From the cell containing the given text, extract its center point as [x, y] coordinate. 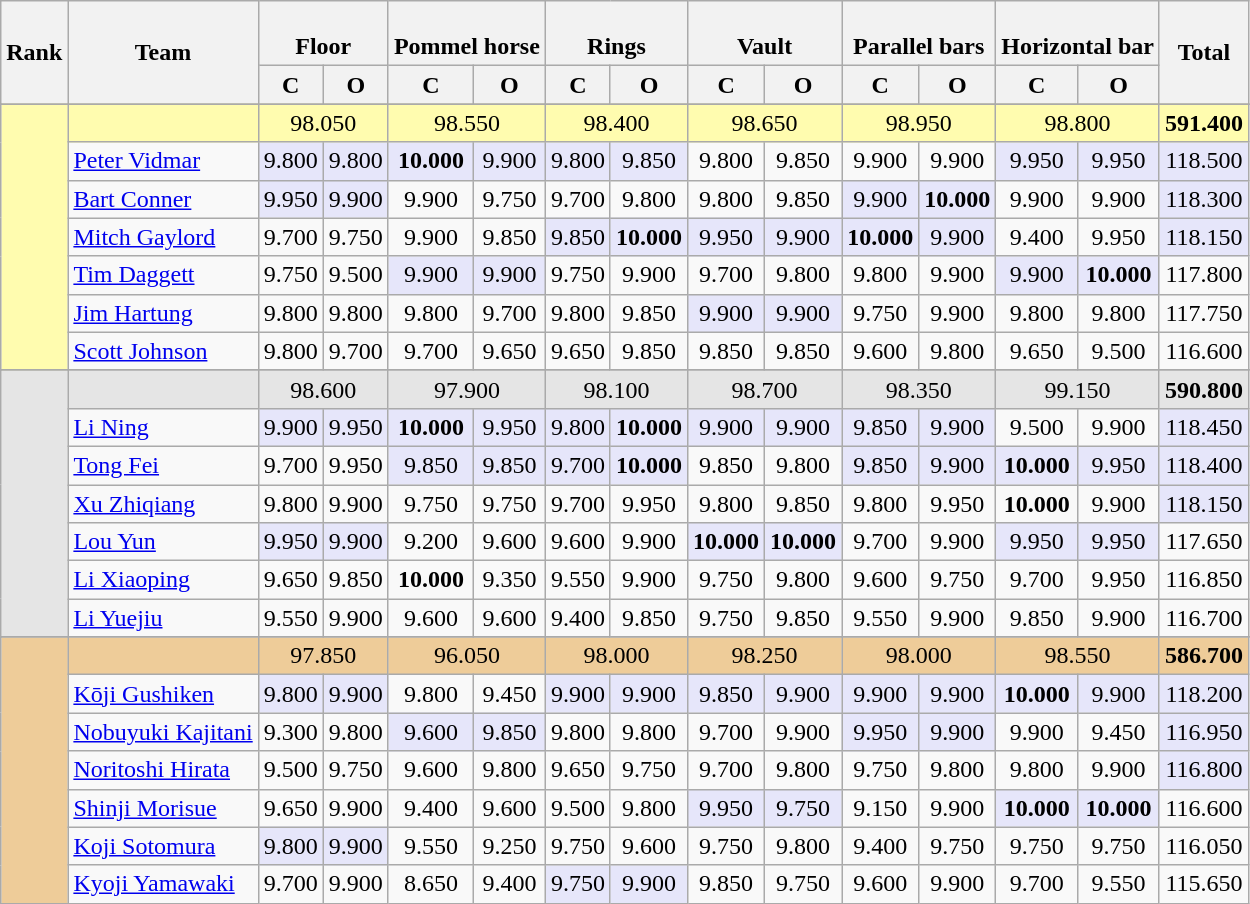
116.850 [1204, 580]
98.400 [616, 123]
Tim Daggett [163, 275]
9.200 [430, 542]
9.250 [509, 846]
116.700 [1204, 618]
98.350 [919, 389]
9.300 [290, 732]
Horizontal bar [1078, 34]
Peter Vidmar [163, 161]
98.700 [765, 389]
118.400 [1204, 465]
116.800 [1204, 770]
117.800 [1204, 275]
99.150 [1078, 389]
9.350 [509, 580]
Jim Hartung [163, 313]
98.650 [765, 123]
Li Xiaoping [163, 580]
Shinji Morisue [163, 808]
Li Ning [163, 427]
116.950 [1204, 732]
Nobuyuki Kajitani [163, 732]
590.800 [1204, 389]
Scott Johnson [163, 351]
591.400 [1204, 123]
118.500 [1204, 161]
Li Yuejiu [163, 618]
Pommel horse [466, 34]
115.650 [1204, 884]
118.200 [1204, 694]
Lou Yun [163, 542]
118.450 [1204, 427]
117.650 [1204, 542]
Noritoshi Hirata [163, 770]
98.600 [323, 389]
Kyoji Yamawaki [163, 884]
Mitch Gaylord [163, 237]
Parallel bars [919, 34]
98.250 [765, 656]
Total [1204, 52]
Xu Zhiqiang [163, 503]
Koji Sotomura [163, 846]
96.050 [466, 656]
97.850 [323, 656]
117.750 [1204, 313]
Vault [765, 34]
Rings [616, 34]
Tong Fei [163, 465]
8.650 [430, 884]
98.100 [616, 389]
118.300 [1204, 199]
Floor [323, 34]
98.950 [919, 123]
586.700 [1204, 656]
9.150 [880, 808]
Kōji Gushiken [163, 694]
98.050 [323, 123]
Bart Conner [163, 199]
Team [163, 52]
116.050 [1204, 846]
98.800 [1078, 123]
97.900 [466, 389]
Rank [34, 52]
